Identify which cell holds the provided text, then report its [x, y] central coordinate. 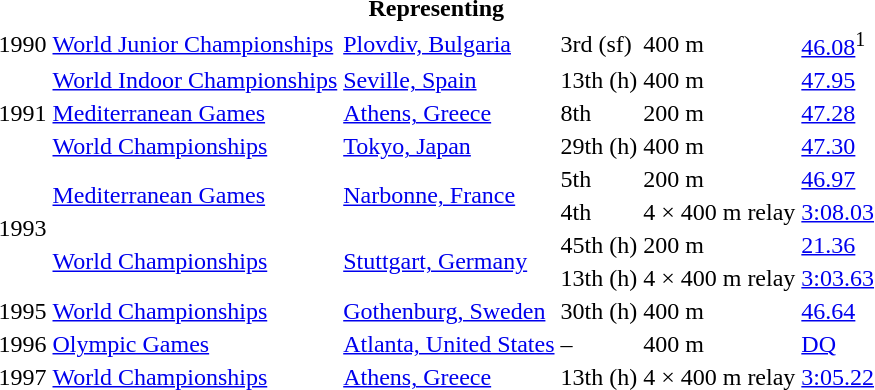
Gothenburg, Sweden [449, 311]
29th (h) [599, 146]
Atlanta, United States [449, 344]
45th (h) [599, 245]
5th [599, 179]
World Junior Championships [195, 44]
4th [599, 212]
Stuttgart, Germany [449, 262]
Olympic Games [195, 344]
Plovdiv, Bulgaria [449, 44]
Athens, Greece [449, 113]
8th [599, 113]
– [599, 344]
30th (h) [599, 311]
Tokyo, Japan [449, 146]
Seville, Spain [449, 80]
Narbonne, France [449, 196]
World Indoor Championships [195, 80]
3rd (sf) [599, 44]
